Determine the [X, Y] coordinate at the center of the cell enclosing the given text.  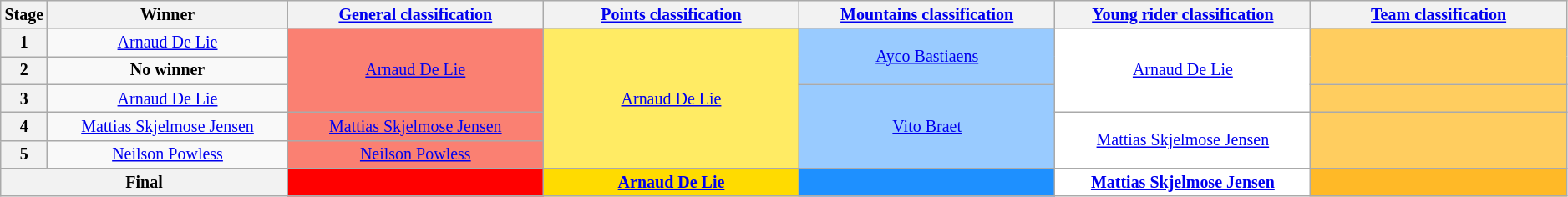
Vito Braet [927, 126]
2 [24, 70]
Team classification [1439, 15]
Ayco Bastiaens [927, 57]
Final [144, 182]
No winner [167, 70]
Stage [24, 15]
Points classification [671, 15]
3 [24, 98]
Winner [167, 15]
1 [24, 43]
Young rider classification [1183, 15]
General classification [415, 15]
Mountains classification [927, 15]
4 [24, 127]
5 [24, 154]
